Pinpoint the cell where the given text exists, returning its (x, y) midpoint coordinate. 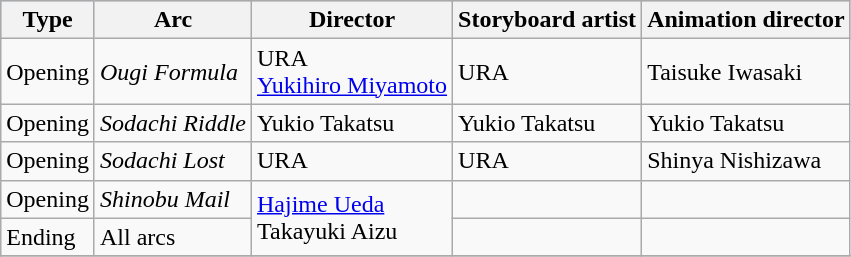
Director (352, 20)
Ending (48, 237)
Sodachi Lost (172, 161)
Shinya Nishizawa (746, 161)
Hajime UedaTakayuki Aizu (352, 218)
Shinobu Mail (172, 199)
All arcs (172, 237)
Taisuke Iwasaki (746, 72)
Sodachi Riddle (172, 123)
Type (48, 20)
URAYukihiro Miyamoto (352, 72)
Arc (172, 20)
Ougi Formula (172, 72)
Animation director (746, 20)
Storyboard artist (548, 20)
